From the cell containing the given text, extract its center point as (X, Y) coordinate. 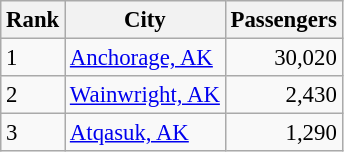
Anchorage, AK (146, 58)
City (146, 20)
Rank (33, 20)
2 (33, 95)
1,290 (284, 133)
1 (33, 58)
3 (33, 133)
Atqasuk, AK (146, 133)
Passengers (284, 20)
2,430 (284, 95)
Wainwright, AK (146, 95)
30,020 (284, 58)
